Determine the [x, y] coordinate at the center of the cell enclosing the given text.  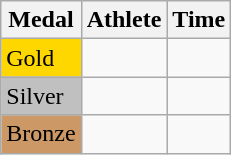
Silver [41, 96]
Medal [41, 20]
Time [199, 20]
Bronze [41, 134]
Athlete [124, 20]
Gold [41, 58]
